Find where the given text appears and provide that cell's center as [X, Y] coordinate. 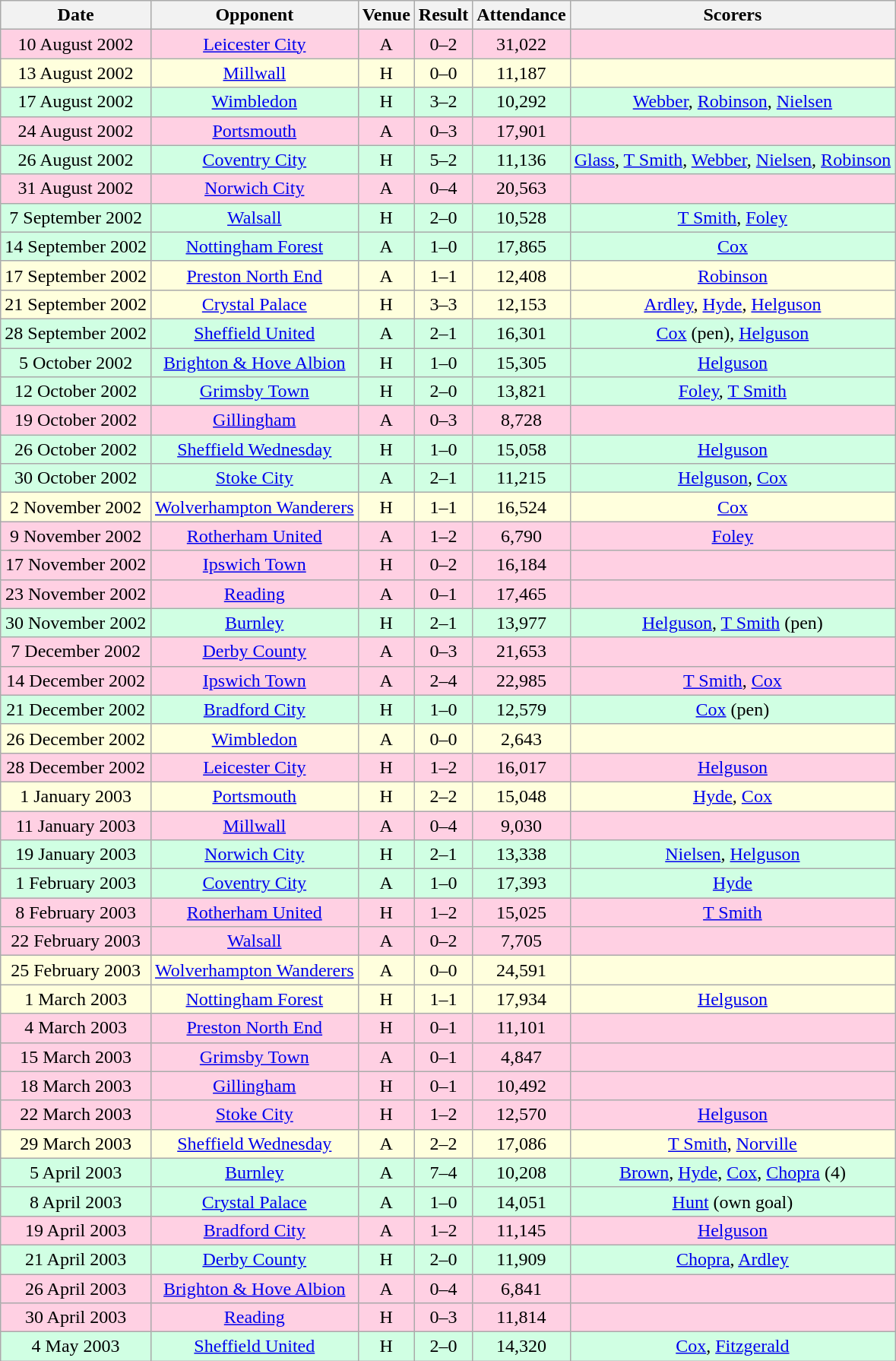
4 March 2003 [76, 1028]
17,086 [521, 1144]
11,145 [521, 1230]
24,591 [521, 970]
Scorers [733, 15]
14,051 [521, 1201]
15,305 [521, 363]
8 April 2003 [76, 1201]
21 April 2003 [76, 1259]
8,728 [521, 420]
5 April 2003 [76, 1172]
Foley, T Smith [733, 392]
21,653 [521, 652]
6,841 [521, 1289]
1 March 2003 [76, 999]
7–4 [443, 1172]
3–3 [443, 304]
Robinson [733, 275]
T Smith, Norville [733, 1144]
30 November 2002 [76, 623]
21 September 2002 [76, 304]
Cox, Fitzgerald [733, 1347]
T Smith, Cox [733, 680]
13,338 [521, 855]
7,705 [521, 941]
10,492 [521, 1086]
17 August 2002 [76, 102]
1 January 2003 [76, 796]
11,814 [521, 1318]
17,865 [521, 246]
Opponent [254, 15]
3–2 [443, 102]
30 April 2003 [76, 1318]
22 March 2003 [76, 1115]
T Smith, Foley [733, 217]
15,048 [521, 796]
Cox (pen) [733, 709]
19 April 2003 [76, 1230]
26 April 2003 [76, 1289]
Hyde [733, 884]
Cox (pen), Helguson [733, 333]
11 January 2003 [76, 825]
20,563 [521, 189]
16,524 [521, 507]
Glass, T Smith, Webber, Nielsen, Robinson [733, 160]
12,153 [521, 304]
15,058 [521, 449]
21 December 2002 [76, 709]
11,136 [521, 160]
Chopra, Ardley [733, 1259]
17 September 2002 [76, 275]
Webber, Robinson, Nielsen [733, 102]
28 December 2002 [76, 767]
Venue [386, 15]
17,465 [521, 594]
Nielsen, Helguson [733, 855]
13,977 [521, 623]
Ardley, Hyde, Helguson [733, 304]
30 October 2002 [76, 478]
11,215 [521, 478]
12,579 [521, 709]
5 October 2002 [76, 363]
14,320 [521, 1347]
17 November 2002 [76, 565]
22,985 [521, 680]
12,408 [521, 275]
24 August 2002 [76, 131]
12 October 2002 [76, 392]
17,393 [521, 884]
16,301 [521, 333]
7 December 2002 [76, 652]
T Smith [733, 912]
15 March 2003 [76, 1057]
1 February 2003 [76, 884]
31,022 [521, 44]
17,901 [521, 131]
28 September 2002 [76, 333]
11,101 [521, 1028]
6,790 [521, 536]
11,187 [521, 73]
12,570 [521, 1115]
7 September 2002 [76, 217]
26 August 2002 [76, 160]
9 November 2002 [76, 536]
11,909 [521, 1259]
Foley [733, 536]
25 February 2003 [76, 970]
16,017 [521, 767]
16,184 [521, 565]
13,821 [521, 392]
Helguson, T Smith (pen) [733, 623]
Date [76, 15]
22 February 2003 [76, 941]
15,025 [521, 912]
10 August 2002 [76, 44]
5–2 [443, 160]
Brown, Hyde, Cox, Chopra (4) [733, 1172]
Result [443, 15]
2 November 2002 [76, 507]
9,030 [521, 825]
26 October 2002 [76, 449]
19 January 2003 [76, 855]
10,208 [521, 1172]
14 December 2002 [76, 680]
26 December 2002 [76, 738]
10,292 [521, 102]
10,528 [521, 217]
2–4 [443, 680]
8 February 2003 [76, 912]
13 August 2002 [76, 73]
4,847 [521, 1057]
18 March 2003 [76, 1086]
31 August 2002 [76, 189]
4 May 2003 [76, 1347]
Hyde, Cox [733, 796]
29 March 2003 [76, 1144]
14 September 2002 [76, 246]
2,643 [521, 738]
Attendance [521, 15]
17,934 [521, 999]
19 October 2002 [76, 420]
23 November 2002 [76, 594]
Helguson, Cox [733, 478]
Hunt (own goal) [733, 1201]
